Provide the [x, y] coordinate of the cell's center where the given text is located.  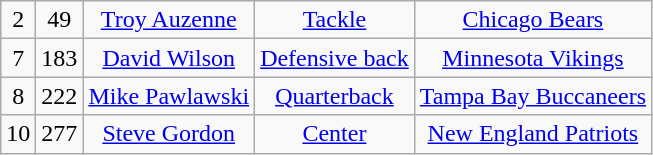
7 [18, 58]
Chicago Bears [532, 20]
New England Patriots [532, 134]
Center [335, 134]
Steve Gordon [169, 134]
Minnesota Vikings [532, 58]
Tampa Bay Buccaneers [532, 96]
2 [18, 20]
Tackle [335, 20]
222 [60, 96]
Troy Auzenne [169, 20]
8 [18, 96]
10 [18, 134]
277 [60, 134]
183 [60, 58]
Defensive back [335, 58]
49 [60, 20]
David Wilson [169, 58]
Mike Pawlawski [169, 96]
Quarterback [335, 96]
